Identify which cell holds the provided text, then report its (x, y) central coordinate. 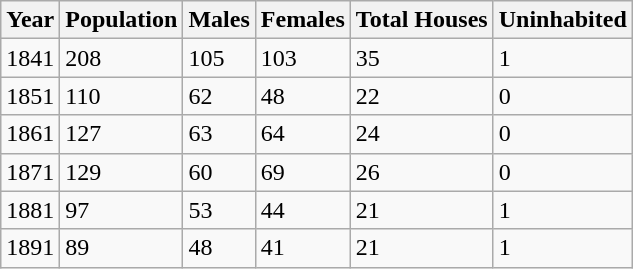
Total Houses (422, 20)
129 (122, 172)
105 (219, 58)
26 (422, 172)
1841 (30, 58)
1871 (30, 172)
22 (422, 96)
208 (122, 58)
24 (422, 134)
53 (219, 210)
1851 (30, 96)
44 (302, 210)
Females (302, 20)
Year (30, 20)
Males (219, 20)
60 (219, 172)
Uninhabited (562, 20)
41 (302, 248)
103 (302, 58)
1881 (30, 210)
1891 (30, 248)
1861 (30, 134)
64 (302, 134)
89 (122, 248)
Population (122, 20)
62 (219, 96)
110 (122, 96)
127 (122, 134)
35 (422, 58)
63 (219, 134)
69 (302, 172)
97 (122, 210)
